Search for the cell housing the specified text and yield its [X, Y] center coordinate. 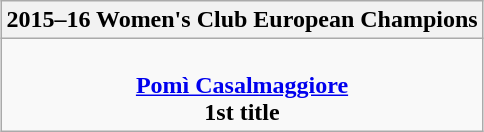
2015–16 Women's Club European Champions [242, 20]
Pomì Casalmaggiore 1st title [242, 85]
